Output the (X, Y) coordinate of the center of the cell containing the given text.  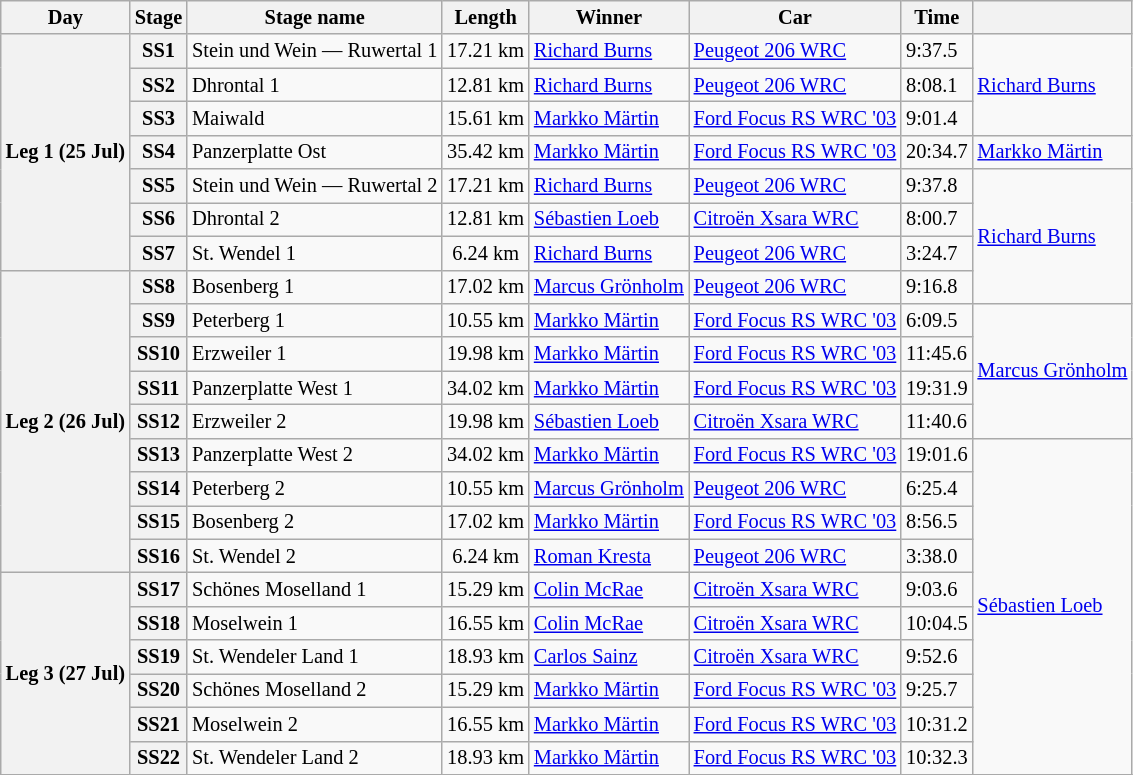
SS19 (158, 657)
Erzweiler 2 (314, 421)
8:56.5 (936, 522)
9:37.5 (936, 51)
3:38.0 (936, 556)
Day (66, 17)
Panzerplatte West 2 (314, 455)
SS16 (158, 556)
Panzerplatte West 1 (314, 388)
19:01.6 (936, 455)
SS14 (158, 489)
SS4 (158, 152)
SS5 (158, 186)
Roman Kresta (609, 556)
10:32.3 (936, 758)
9:37.8 (936, 186)
Winner (609, 17)
3:24.7 (936, 253)
SS1 (158, 51)
Stein und Wein — Ruwertal 1 (314, 51)
SS8 (158, 287)
Schönes Moselland 2 (314, 690)
Leg 2 (26 Jul) (66, 422)
SS18 (158, 623)
SS15 (158, 522)
St. Wendeler Land 2 (314, 758)
Leg 3 (27 Jul) (66, 673)
Dhrontal 1 (314, 85)
Moselwein 2 (314, 724)
Dhrontal 2 (314, 219)
6:09.5 (936, 320)
SS7 (158, 253)
St. Wendel 2 (314, 556)
St. Wendeler Land 1 (314, 657)
15.61 km (486, 118)
11:45.6 (936, 354)
10:31.2 (936, 724)
Bosenberg 1 (314, 287)
9:16.8 (936, 287)
Carlos Sainz (609, 657)
Peterberg 1 (314, 320)
SS12 (158, 421)
Schönes Moselland 1 (314, 589)
6:25.4 (936, 489)
Moselwein 1 (314, 623)
Car (795, 17)
Length (486, 17)
SS11 (158, 388)
20:34.7 (936, 152)
SS10 (158, 354)
Panzerplatte Ost (314, 152)
SS6 (158, 219)
Erzweiler 1 (314, 354)
SS21 (158, 724)
St. Wendel 1 (314, 253)
Stage name (314, 17)
8:08.1 (936, 85)
Bosenberg 2 (314, 522)
9:25.7 (936, 690)
SS3 (158, 118)
Time (936, 17)
Stage (158, 17)
9:52.6 (936, 657)
19:31.9 (936, 388)
9:03.6 (936, 589)
SS20 (158, 690)
Leg 1 (25 Jul) (66, 152)
10:04.5 (936, 623)
SS9 (158, 320)
Peterberg 2 (314, 489)
Stein und Wein — Ruwertal 2 (314, 186)
35.42 km (486, 152)
SS22 (158, 758)
9:01.4 (936, 118)
SS13 (158, 455)
SS17 (158, 589)
11:40.6 (936, 421)
8:00.7 (936, 219)
Maiwald (314, 118)
SS2 (158, 85)
